Extract the (X, Y) coordinate from the center of the cell holding the provided text.  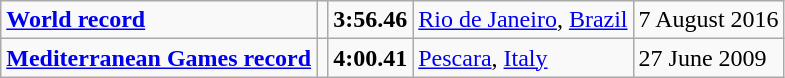
Pescara, Italy (523, 58)
Mediterranean Games record (159, 58)
4:00.41 (370, 58)
7 August 2016 (708, 20)
World record (159, 20)
Rio de Janeiro, Brazil (523, 20)
27 June 2009 (708, 58)
3:56.46 (370, 20)
